Provide the [X, Y] coordinate of the cell's center where the given text is located.  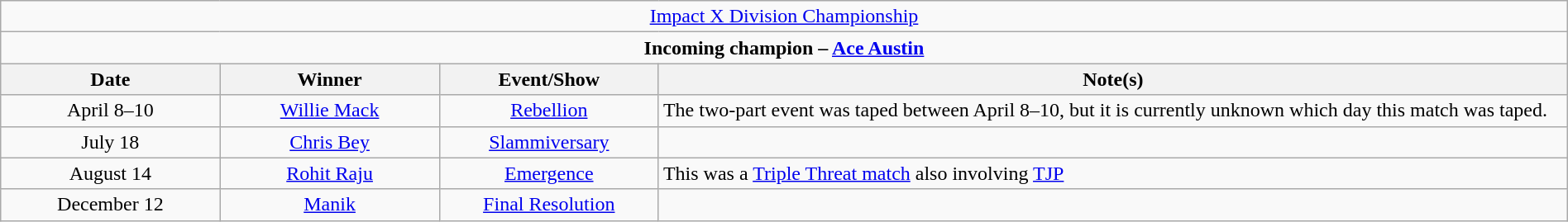
Willie Mack [329, 111]
This was a Triple Threat match also involving TJP [1113, 173]
Slammiversary [549, 142]
Note(s) [1113, 79]
July 18 [111, 142]
Date [111, 79]
Manik [329, 205]
Rohit Raju [329, 173]
August 14 [111, 173]
Chris Bey [329, 142]
The two-part event was taped between April 8–10, but it is currently unknown which day this match was taped. [1113, 111]
April 8–10 [111, 111]
Event/Show [549, 79]
December 12 [111, 205]
Emergence [549, 173]
Rebellion [549, 111]
Winner [329, 79]
Incoming champion – Ace Austin [784, 48]
Impact X Division Championship [784, 17]
Final Resolution [549, 205]
